Extract the [x, y] coordinate from the center of the cell holding the provided text.  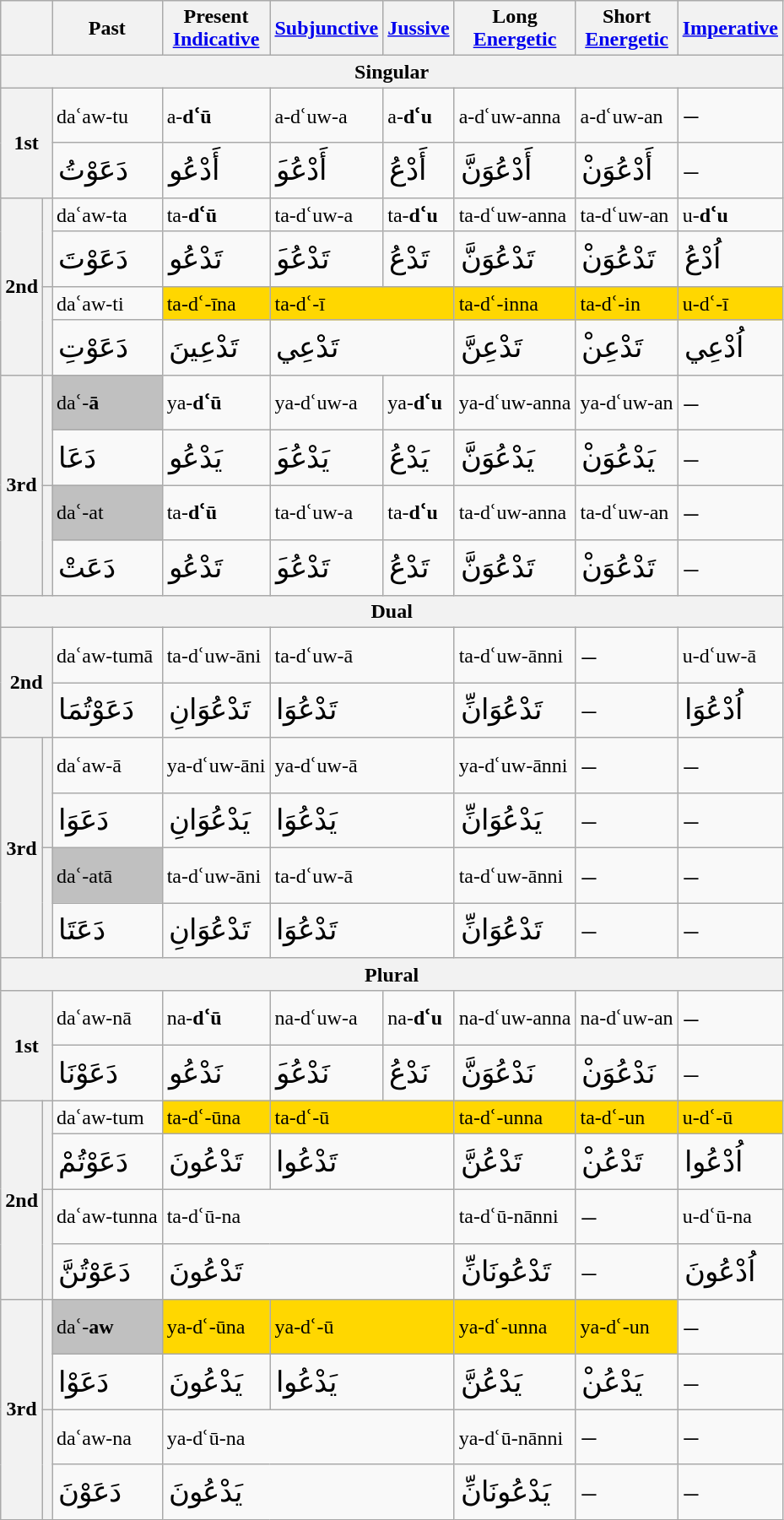
Past [108, 29]
يَدْعُ [419, 457]
تَدْعُنَّ [515, 1161]
ta-dʿ-ī [362, 303]
ya-dʿū [216, 402]
daʿaw-ta [108, 214]
تَدْعِينَ [216, 348]
ta-dʿū-nānni [515, 1217]
Dual [392, 611]
ta-dʿ-ūna [216, 1117]
ْتَدْعُن [626, 1161]
daʿaw-ā [108, 765]
u-dʿuw-ā [730, 655]
ya-dʿuw-anna [515, 402]
daʿaw-tumā [108, 655]
na-dʿuw-a [327, 1018]
اُدْعُوَا [730, 711]
u-dʿu [730, 214]
دَعَا [108, 457]
اُدْعُوا [730, 1161]
ta-dʿ-unna [515, 1117]
يَدْعُوَا [362, 820]
ya-dʿū-na [308, 1436]
ْتَدْعِن [626, 348]
ya-dʿ-un [626, 1327]
ya-dʿ-ū [362, 1327]
اُدْعِي [730, 348]
daʿaw-na [108, 1436]
يَدْعُوَانِّ [515, 820]
دَعَوْنَا [108, 1074]
a-dʿuw-a [327, 115]
دَعَوْتُنَّ [108, 1271]
تَدْعِنَّ [515, 348]
دَعَوْتُ [108, 170]
ya-dʿuw-an [626, 402]
a-dʿuw-an [626, 115]
ya-dʿuw-āni [216, 765]
دَعَوْتَ [108, 258]
daʿ-at [108, 513]
ta-dʿ-inna [515, 303]
a-dʿuw-anna [515, 115]
ya-dʿu [419, 402]
ya-dʿū-nānni [515, 1436]
ta-dʿ-in [626, 303]
دَعَوَا [108, 820]
يَدْعُوا [362, 1382]
دَعَوْتُمْ [108, 1161]
َنَدْعُو [327, 1074]
َأَدْعُو [327, 170]
نَدْعُو [216, 1074]
اُدْعُ [730, 258]
نَدْعُوَنَّ [515, 1074]
ta-dʿ-un [626, 1117]
ta-dʿū-na [308, 1217]
يَدْعُو [216, 457]
ْنَدْعُوَن [626, 1074]
ta-dʿ-ū [362, 1117]
يَدْعُنَّ [515, 1382]
تَدْعُونَانِّ [515, 1271]
na-dʿu [419, 1018]
Jussive [419, 29]
اُدْعُونَ [730, 1271]
Subjunctive [327, 29]
na-dʿuw-anna [515, 1018]
أَدْعُوَنَّ [515, 170]
daʿaw-nā [108, 1018]
u-dʿ-ū [730, 1117]
na-dʿuw-an [626, 1018]
na-dʿū [216, 1018]
ta-dʿ-īna [216, 303]
Singular [392, 72]
َيَدْعُو [327, 457]
ya-dʿ-ūna [216, 1327]
نَدْعُ [419, 1074]
يَدْعُوَانِ [216, 820]
يَدْعُونَانِّ [515, 1492]
daʿaw-tu [108, 115]
daʿ-atā [108, 876]
daʿaw-tum [108, 1117]
أَدْعُ [419, 170]
يَدْعُوَنَّ [515, 457]
a-dʿu [419, 115]
ْيَدْعُوَن [626, 457]
daʿ-ā [108, 402]
ْيَدْعُن [626, 1382]
Imperative [730, 29]
u-dʿū-na [730, 1217]
ya-dʿ-unna [515, 1327]
ْأَدْعُوَن [626, 170]
ya-dʿuw-a [327, 402]
دَعَوْا [108, 1382]
u-dʿ-ī [730, 303]
daʿaw-ti [108, 303]
دَعَوْنَ [108, 1492]
تَدْعُوا [362, 1161]
دَعَتَا [108, 930]
PresentIndicative [216, 29]
تَدْعِي [362, 348]
ya-dʿuw-ā [362, 765]
دَعَوْتِ [108, 348]
LongEnergetic [515, 29]
daʿaw-tunna [108, 1217]
أَدْعُو [216, 170]
دَعَوْتُمَا [108, 711]
Plural [392, 974]
a-dʿū [216, 115]
ShortEnergetic [626, 29]
daʿ-aw [108, 1327]
دَعَتْ [108, 567]
ya-dʿuw-ānni [515, 765]
